Provide the [x, y] coordinate of the cell's center where the given text is located.  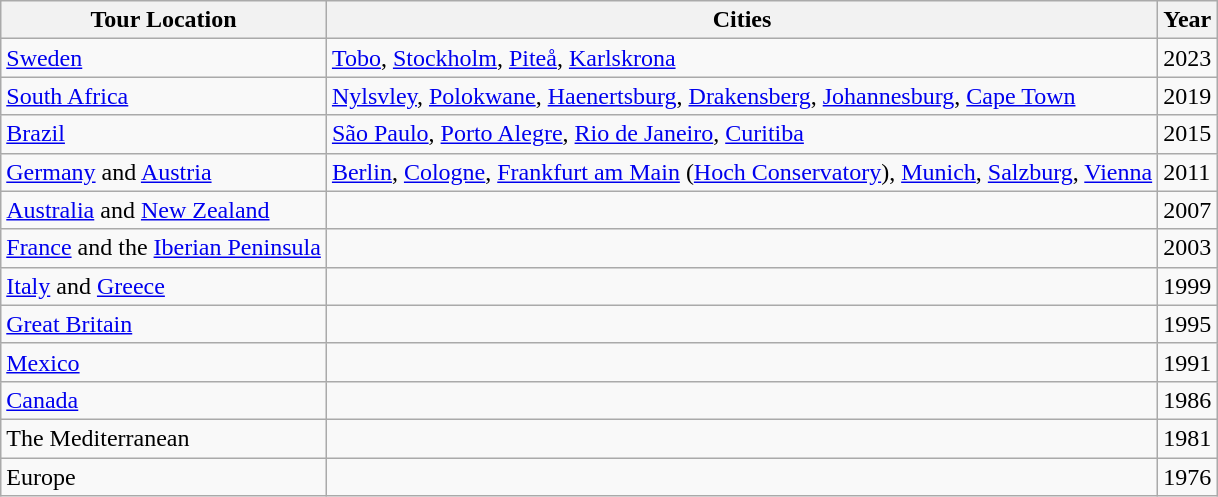
1995 [1188, 324]
2015 [1188, 134]
Tour Location [164, 20]
Tobo, Stockholm, Piteå, Karlskrona [742, 58]
South Africa [164, 96]
2023 [1188, 58]
Europe [164, 477]
2003 [1188, 248]
2007 [1188, 210]
Germany and Austria [164, 172]
Sweden [164, 58]
Mexico [164, 362]
1986 [1188, 400]
1976 [1188, 477]
1999 [1188, 286]
Australia and New Zealand [164, 210]
São Paulo, Porto Alegre, Rio de Janeiro, Curitiba [742, 134]
Cities [742, 20]
1991 [1188, 362]
France and the Iberian Peninsula [164, 248]
Canada [164, 400]
Berlin, Cologne, Frankfurt am Main (Hoch Conservatory), Munich, Salzburg, Vienna [742, 172]
1981 [1188, 438]
2011 [1188, 172]
Year [1188, 20]
The Mediterranean [164, 438]
2019 [1188, 96]
Brazil [164, 134]
Great Britain [164, 324]
Italy and Greece [164, 286]
Nylsvley, Polokwane, Haenertsburg, Drakensberg, Johannesburg, Cape Town [742, 96]
